Search for the cell housing the specified text and yield its [X, Y] center coordinate. 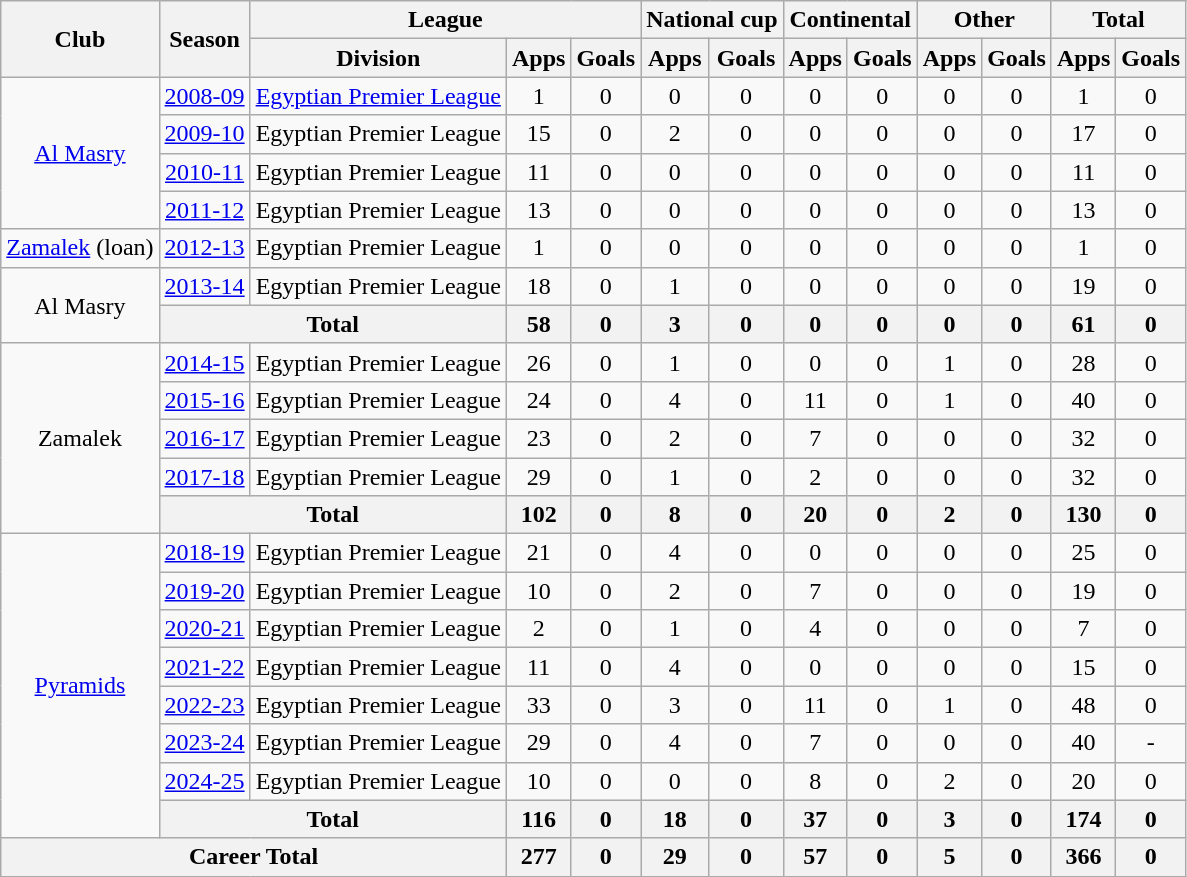
277 [538, 857]
Pyramids [80, 686]
23 [538, 438]
2011-12 [204, 210]
2010-11 [204, 172]
174 [1083, 819]
116 [538, 819]
2019-20 [204, 591]
130 [1083, 515]
102 [538, 515]
2020-21 [204, 629]
61 [1083, 324]
Career Total [254, 857]
National cup [712, 20]
57 [815, 857]
2014-15 [204, 362]
24 [538, 400]
Season [204, 39]
2013-14 [204, 286]
Division [378, 58]
17 [1083, 134]
- [1151, 743]
2022-23 [204, 705]
25 [1083, 553]
33 [538, 705]
Continental [850, 20]
Club [80, 39]
26 [538, 362]
2016-17 [204, 438]
2009-10 [204, 134]
2008-09 [204, 96]
Zamalek (loan) [80, 248]
2018-19 [204, 553]
366 [1083, 857]
37 [815, 819]
Zamalek [80, 438]
2023-24 [204, 743]
5 [949, 857]
2015-16 [204, 400]
58 [538, 324]
Other [984, 20]
League [445, 20]
2024-25 [204, 781]
2017-18 [204, 477]
48 [1083, 705]
2021-22 [204, 667]
28 [1083, 362]
2012-13 [204, 248]
21 [538, 553]
